Find where the given text appears and provide that cell's center as [X, Y] coordinate. 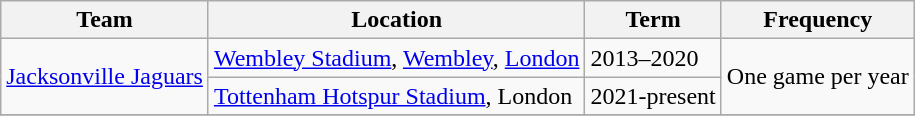
Jacksonville Jaguars [105, 77]
Wembley Stadium, Wembley, London [396, 58]
Frequency [818, 20]
Term [653, 20]
Location [396, 20]
One game per year [818, 77]
Team [105, 20]
Tottenham Hotspur Stadium, London [396, 96]
2013–2020 [653, 58]
2021-present [653, 96]
